Return the (x, y) coordinate for the center point of the cell that contains the specified text.  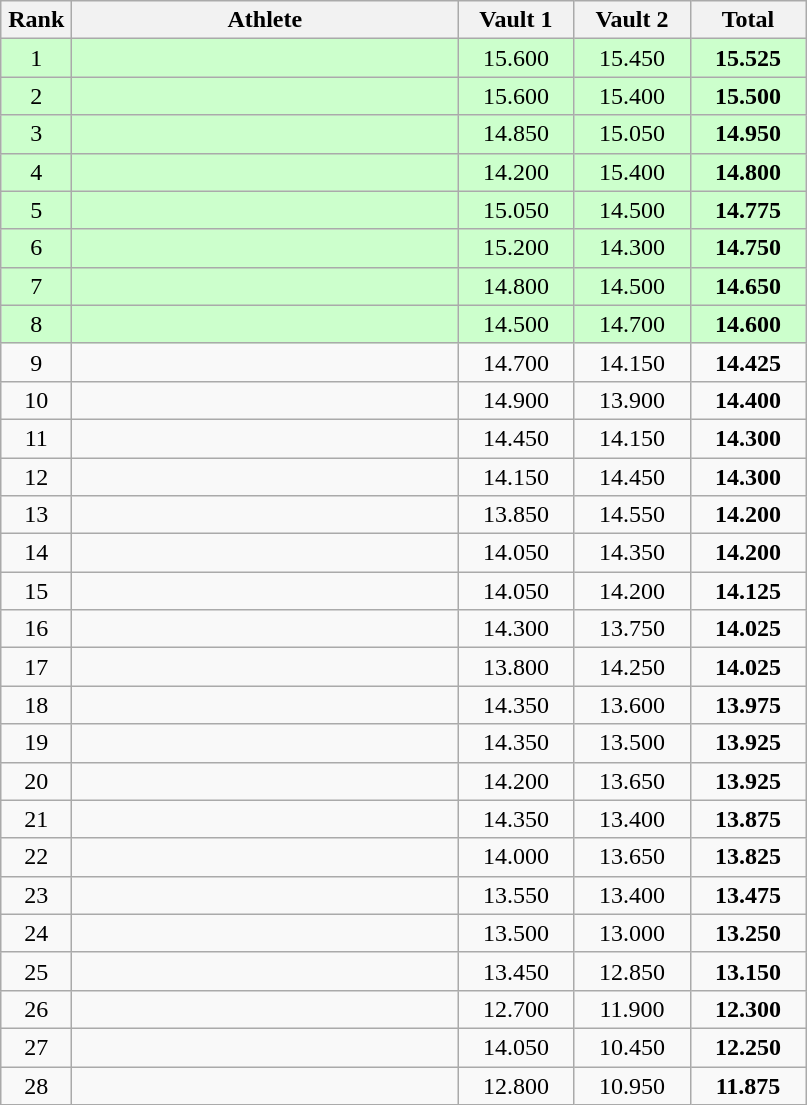
13.250 (748, 933)
14 (36, 553)
24 (36, 933)
Vault 1 (516, 20)
14.750 (748, 248)
13.875 (748, 819)
13.825 (748, 857)
8 (36, 324)
9 (36, 362)
20 (36, 781)
12.700 (516, 1009)
11 (36, 438)
7 (36, 286)
12.300 (748, 1009)
10.950 (632, 1085)
14.950 (748, 134)
Rank (36, 20)
10 (36, 400)
13.850 (516, 515)
27 (36, 1047)
15.500 (748, 96)
14.425 (748, 362)
14.250 (632, 667)
13.000 (632, 933)
22 (36, 857)
21 (36, 819)
15.525 (748, 58)
15.450 (632, 58)
18 (36, 705)
14.400 (748, 400)
12.850 (632, 971)
3 (36, 134)
15.200 (516, 248)
11.875 (748, 1085)
13.800 (516, 667)
Vault 2 (632, 20)
Athlete (265, 20)
2 (36, 96)
14.600 (748, 324)
25 (36, 971)
13.150 (748, 971)
14.900 (516, 400)
14.550 (632, 515)
6 (36, 248)
4 (36, 172)
23 (36, 895)
14.125 (748, 591)
28 (36, 1085)
13.450 (516, 971)
1 (36, 58)
5 (36, 210)
12 (36, 477)
14.775 (748, 210)
12.250 (748, 1047)
26 (36, 1009)
13.550 (516, 895)
15 (36, 591)
13.975 (748, 705)
16 (36, 629)
13.600 (632, 705)
14.850 (516, 134)
13.475 (748, 895)
13.750 (632, 629)
12.800 (516, 1085)
13 (36, 515)
13.900 (632, 400)
19 (36, 743)
14.000 (516, 857)
14.650 (748, 286)
11.900 (632, 1009)
10.450 (632, 1047)
17 (36, 667)
Total (748, 20)
